Capture the cell that displays the provided text and extract its [x, y] central coordinate. 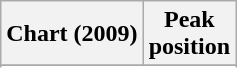
Peakposition [189, 34]
Chart (2009) [72, 34]
